Provide the (X, Y) coordinate of the cell's center where the given text is located.  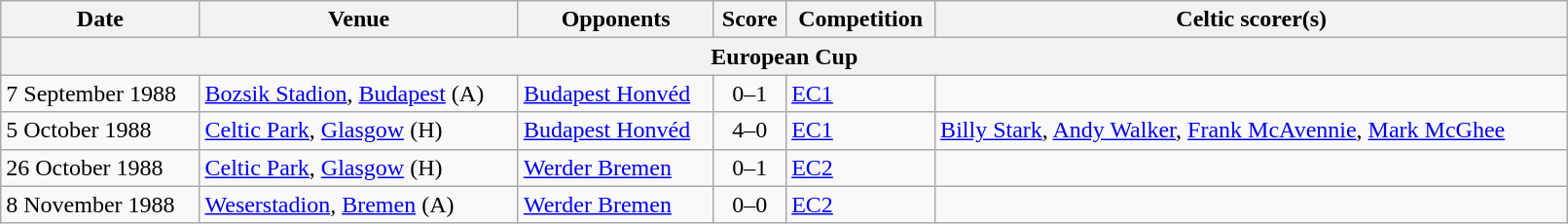
Score (749, 19)
Weserstadion, Bremen (A) (358, 205)
8 November 1988 (100, 205)
5 October 1988 (100, 131)
7 September 1988 (100, 93)
4–0 (749, 131)
European Cup (784, 56)
Venue (358, 19)
Bozsik Stadion, Budapest (A) (358, 93)
Opponents (615, 19)
Date (100, 19)
0–0 (749, 205)
Celtic scorer(s) (1252, 19)
Billy Stark, Andy Walker, Frank McAvennie, Mark McGhee (1252, 131)
Competition (860, 19)
26 October 1988 (100, 168)
